Find where the given text appears and provide that cell's center as [X, Y] coordinate. 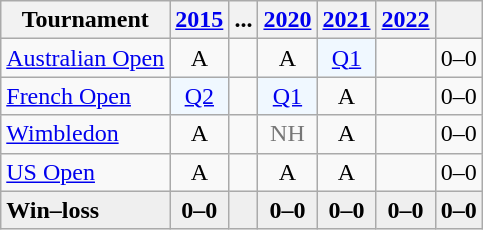
Wimbledon [86, 134]
2015 [200, 20]
... [244, 20]
US Open [86, 172]
Tournament [86, 20]
NH [288, 134]
Win–loss [86, 210]
2022 [406, 20]
2020 [288, 20]
Q2 [200, 96]
Australian Open [86, 58]
French Open [86, 96]
2021 [346, 20]
